Capture the cell that displays the provided text and extract its (x, y) central coordinate. 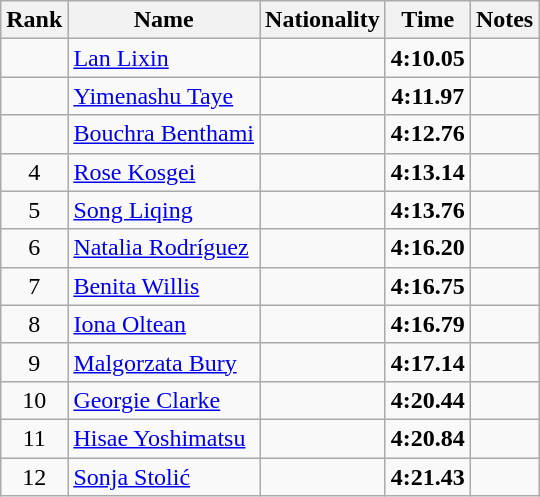
Rose Kosgei (164, 172)
Hisae Yoshimatsu (164, 438)
Natalia Rodríguez (164, 248)
Lan Lixin (164, 58)
11 (34, 438)
4:20.84 (428, 438)
4:13.14 (428, 172)
4:16.75 (428, 286)
4:17.14 (428, 362)
4:21.43 (428, 477)
4:16.20 (428, 248)
Georgie Clarke (164, 400)
Benita Willis (164, 286)
Nationality (323, 20)
Time (428, 20)
6 (34, 248)
Rank (34, 20)
Song Liqing (164, 210)
Notes (504, 20)
4:10.05 (428, 58)
4:12.76 (428, 134)
Iona Oltean (164, 324)
4:16.79 (428, 324)
10 (34, 400)
12 (34, 477)
4 (34, 172)
Bouchra Benthami (164, 134)
Malgorzata Bury (164, 362)
5 (34, 210)
Name (164, 20)
Sonja Stolić (164, 477)
4:20.44 (428, 400)
4:11.97 (428, 96)
8 (34, 324)
9 (34, 362)
4:13.76 (428, 210)
Yimenashu Taye (164, 96)
7 (34, 286)
